Find where the given text appears and provide that cell's center as [x, y] coordinate. 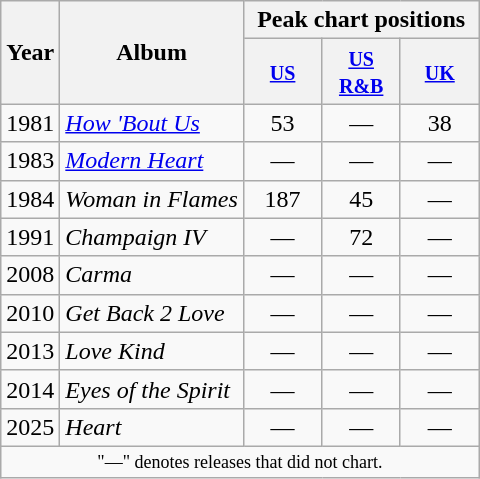
US R&B [362, 72]
Woman in Flames [152, 199]
53 [282, 123]
Eyes of the Spirit [152, 389]
How 'Bout Us [152, 123]
2014 [30, 389]
2025 [30, 427]
1981 [30, 123]
187 [282, 199]
72 [362, 237]
38 [440, 123]
2013 [30, 351]
2008 [30, 275]
Love Kind [152, 351]
Champaign IV [152, 237]
US [282, 72]
Modern Heart [152, 161]
2010 [30, 313]
Album [152, 52]
1991 [30, 237]
1984 [30, 199]
Year [30, 52]
Peak chart positions [361, 20]
Carma [152, 275]
Heart [152, 427]
Get Back 2 Love [152, 313]
UK [440, 72]
"—" denotes releases that did not chart. [240, 462]
1983 [30, 161]
45 [362, 199]
